Scan for the cell matching the given text and deliver its [X, Y] coordinate at center. 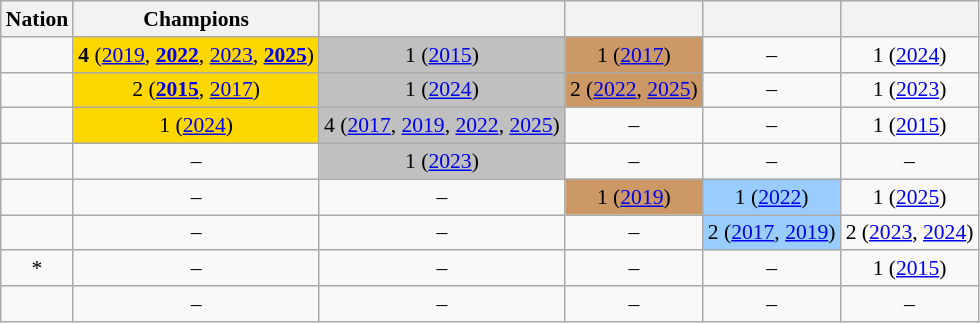
1 (2017) [634, 55]
Nation [37, 19]
2 (2022, 2025) [634, 90]
2 (2023, 2024) [910, 233]
4 (2019, 2022, 2023, 2025) [196, 55]
1 (2022) [772, 197]
* [37, 269]
Champions [196, 19]
4 (2017, 2019, 2022, 2025) [442, 126]
2 (2017, 2019) [772, 233]
2 (2015, 2017) [196, 90]
1 (2019) [634, 197]
1 (2025) [910, 197]
